Detect which cell encompasses the target text, then output its [X, Y] center coordinate. 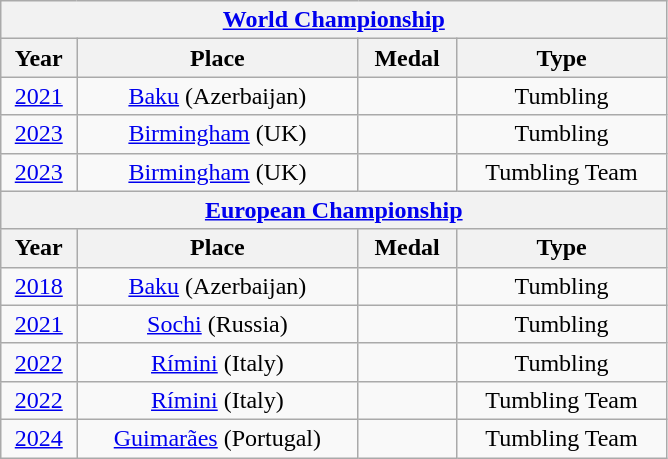
European Championship [334, 210]
2024 [39, 438]
2018 [39, 286]
World Championship [334, 20]
Sochi (Russia) [218, 324]
Guimarães (Portugal) [218, 438]
